Provide the (x, y) coordinate of the cell's center where the given text is located.  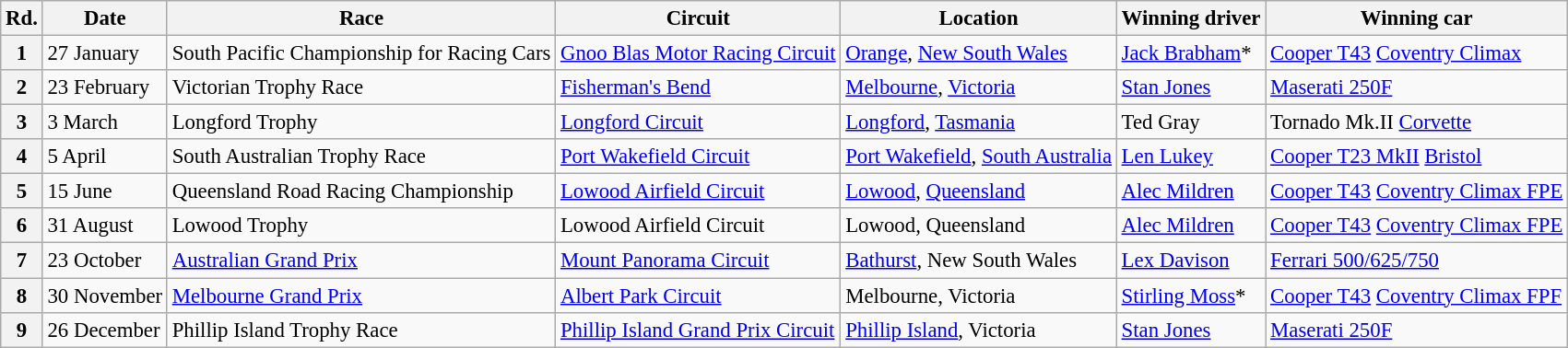
Winning driver (1191, 18)
15 June (105, 191)
Queensland Road Racing Championship (361, 191)
Longford Circuit (699, 122)
Lowood Trophy (361, 226)
Melbourne Grand Prix (361, 296)
Port Wakefield Circuit (699, 157)
23 February (105, 87)
5 April (105, 157)
Ted Gray (1191, 122)
Gnoo Blas Motor Racing Circuit (699, 53)
South Australian Trophy Race (361, 157)
Bathurst, New South Wales (979, 261)
2 (22, 87)
Lex Davison (1191, 261)
Phillip Island, Victoria (979, 330)
Phillip Island Grand Prix Circuit (699, 330)
9 (22, 330)
South Pacific Championship for Racing Cars (361, 53)
Tornado Mk.II Corvette (1417, 122)
Len Lukey (1191, 157)
Cooper T43 Coventry Climax (1417, 53)
26 December (105, 330)
Ferrari 500/625/750 (1417, 261)
Port Wakefield, South Australia (979, 157)
5 (22, 191)
30 November (105, 296)
31 August (105, 226)
23 October (105, 261)
Rd. (22, 18)
Date (105, 18)
Jack Brabham* (1191, 53)
Stirling Moss* (1191, 296)
Fisherman's Bend (699, 87)
8 (22, 296)
Winning car (1417, 18)
Longford Trophy (361, 122)
27 January (105, 53)
Victorian Trophy Race (361, 87)
3 March (105, 122)
4 (22, 157)
Race (361, 18)
Phillip Island Trophy Race (361, 330)
6 (22, 226)
3 (22, 122)
Australian Grand Prix (361, 261)
Location (979, 18)
Circuit (699, 18)
Longford, Tasmania (979, 122)
Cooper T23 MkII Bristol (1417, 157)
Cooper T43 Coventry Climax FPF (1417, 296)
1 (22, 53)
Albert Park Circuit (699, 296)
7 (22, 261)
Mount Panorama Circuit (699, 261)
Orange, New South Wales (979, 53)
